For the text-containing cell, return its midpoint in (x, y) coordinate format. 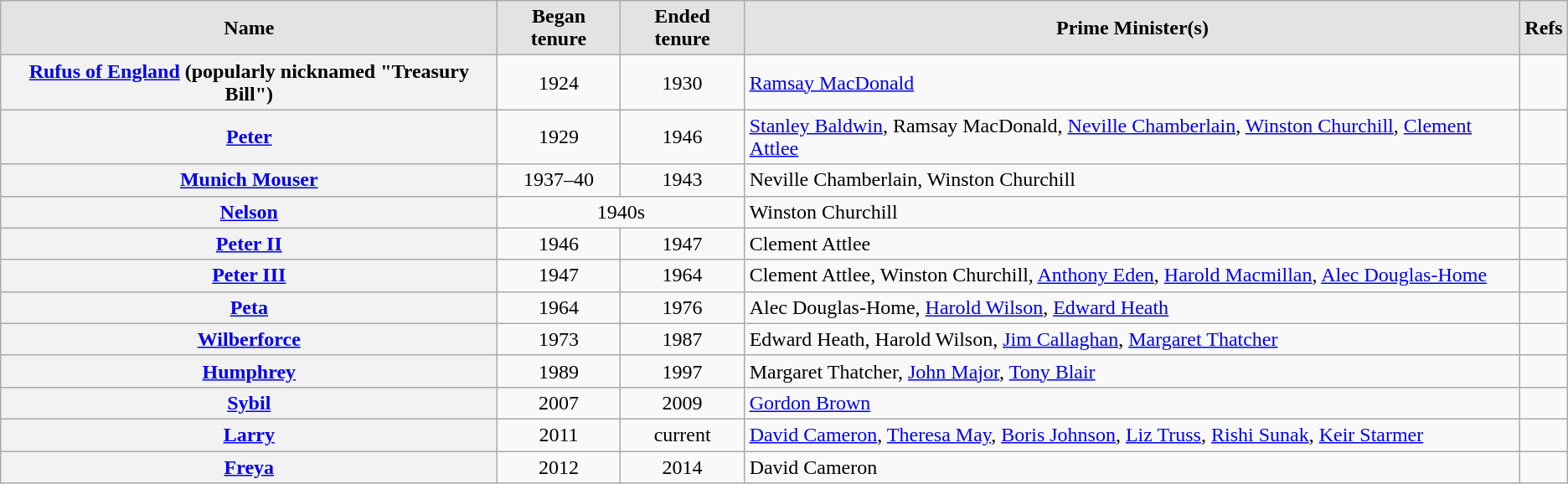
Ended tenure (682, 28)
current (682, 435)
Larry (250, 435)
Peta (250, 307)
Freya (250, 466)
Began tenure (559, 28)
Wilberforce (250, 339)
Sybil (250, 403)
Peter (250, 137)
Peter III (250, 275)
1973 (559, 339)
Winston Churchill (1132, 212)
1929 (559, 137)
1987 (682, 339)
Alec Douglas-Home, Harold Wilson, Edward Heath (1132, 307)
2012 (559, 466)
1997 (682, 371)
Clement Attlee, Winston Churchill, Anthony Eden, Harold Macmillan, Alec Douglas-Home (1132, 275)
Clement Attlee (1132, 244)
2011 (559, 435)
Peter II (250, 244)
1940s (622, 212)
Neville Chamberlain, Winston Churchill (1132, 180)
1989 (559, 371)
David Cameron, Theresa May, Boris Johnson, Liz Truss, Rishi Sunak, Keir Starmer (1132, 435)
1937–40 (559, 180)
Nelson (250, 212)
Name (250, 28)
Humphrey (250, 371)
Ramsay MacDonald (1132, 82)
1930 (682, 82)
1976 (682, 307)
2014 (682, 466)
Refs (1544, 28)
2007 (559, 403)
2009 (682, 403)
1943 (682, 180)
1924 (559, 82)
Edward Heath, Harold Wilson, Jim Callaghan, Margaret Thatcher (1132, 339)
Margaret Thatcher, John Major, Tony Blair (1132, 371)
Stanley Baldwin, Ramsay MacDonald, Neville Chamberlain, Winston Churchill, Clement Attlee (1132, 137)
Gordon Brown (1132, 403)
Prime Minister(s) (1132, 28)
Munich Mouser (250, 180)
David Cameron (1132, 466)
Rufus of England (popularly nicknamed "Treasury Bill") (250, 82)
